Identify which cell holds the provided text, then report its (x, y) central coordinate. 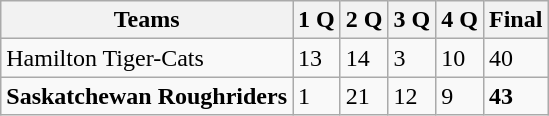
1 Q (317, 20)
43 (515, 96)
1 (317, 96)
3 Q (412, 20)
Saskatchewan Roughriders (147, 96)
14 (364, 58)
Teams (147, 20)
4 Q (460, 20)
13 (317, 58)
12 (412, 96)
Final (515, 20)
10 (460, 58)
40 (515, 58)
21 (364, 96)
2 Q (364, 20)
3 (412, 58)
Hamilton Tiger-Cats (147, 58)
9 (460, 96)
